Identify which cell holds the provided text, then report its [X, Y] central coordinate. 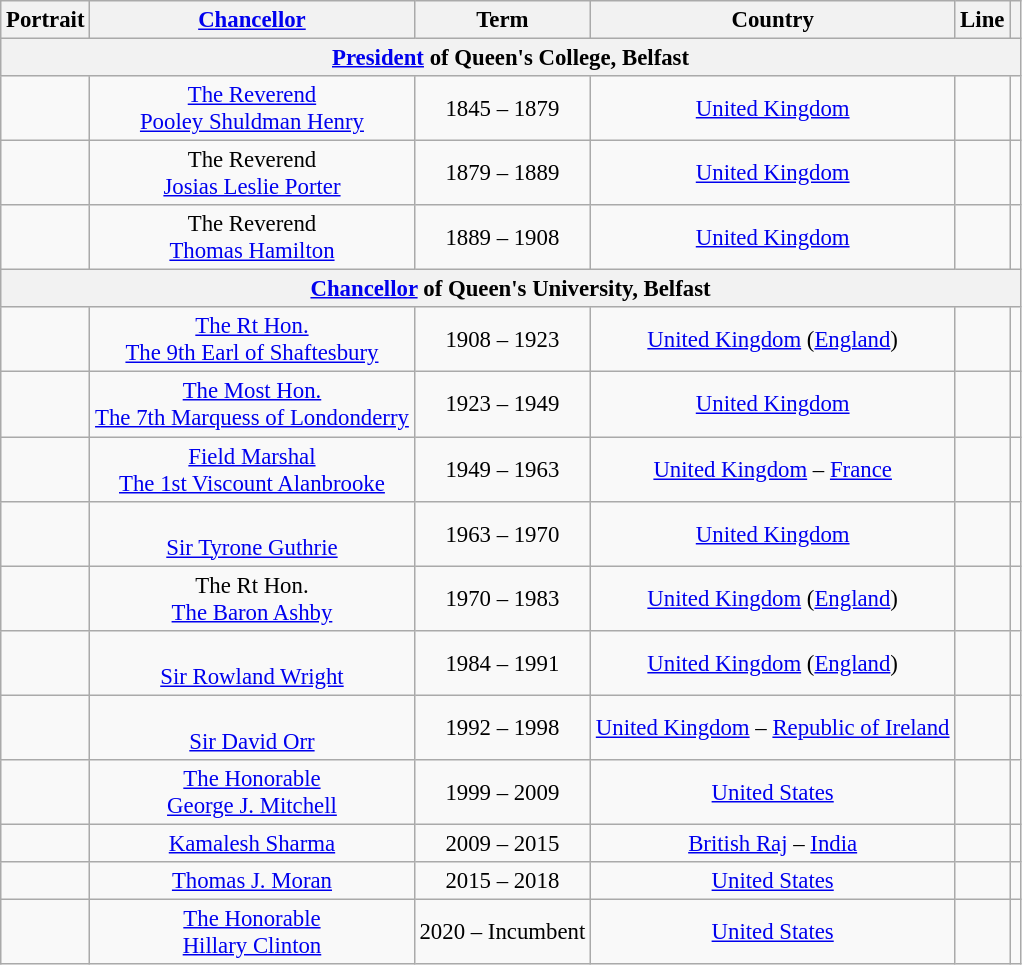
2020 – Incumbent [502, 932]
The HonorableGeorge J. Mitchell [252, 792]
Kamalesh Sharma [252, 843]
British Raj – India [773, 843]
2015 – 2018 [502, 881]
1845 – 1879 [502, 108]
1889 – 1908 [502, 238]
1963 – 1970 [502, 534]
2009 – 2015 [502, 843]
The Rt Hon.The 9th Earl of Shaftesbury [252, 340]
Thomas J. Moran [252, 881]
United Kingdom – France [773, 470]
The Most Hon.The 7th Marquess of Londonderry [252, 404]
President of Queen's College, Belfast [511, 58]
Sir Rowland Wright [252, 662]
Portrait [46, 20]
The HonorableHillary Clinton [252, 932]
Term [502, 20]
1949 – 1963 [502, 470]
Sir Tyrone Guthrie [252, 534]
1879 – 1889 [502, 174]
1908 – 1923 [502, 340]
1970 – 1983 [502, 598]
1984 – 1991 [502, 662]
The ReverendJosias Leslie Porter [252, 174]
Country [773, 20]
United Kingdom – Republic of Ireland [773, 728]
Field MarshalThe 1st Viscount Alanbrooke [252, 470]
Line [982, 20]
1999 – 2009 [502, 792]
Chancellor of Queen's University, Belfast [511, 289]
1923 – 1949 [502, 404]
1992 – 1998 [502, 728]
The ReverendPooley Shuldman Henry [252, 108]
Sir David Orr [252, 728]
The ReverendThomas Hamilton [252, 238]
The Rt Hon. The Baron Ashby [252, 598]
Chancellor [252, 20]
